Find where the given text appears and provide that cell's center as [x, y] coordinate. 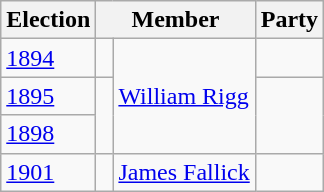
1898 [48, 134]
James Fallick [184, 172]
1895 [48, 96]
Election [48, 20]
Member [176, 20]
William Rigg [184, 96]
Party [289, 20]
1894 [48, 58]
1901 [48, 172]
